For the text-containing cell, return its midpoint in [x, y] coordinate format. 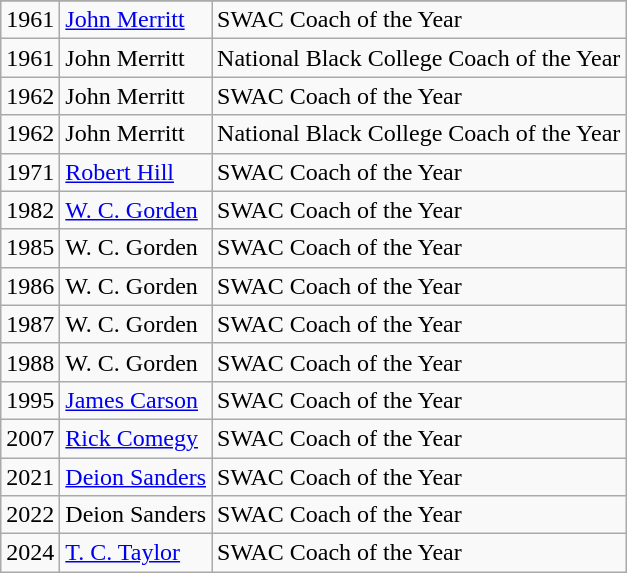
1971 [30, 172]
T. C. Taylor [136, 553]
Rick Comegy [136, 438]
1987 [30, 324]
1988 [30, 362]
Robert Hill [136, 172]
2021 [30, 477]
1982 [30, 210]
James Carson [136, 400]
2022 [30, 515]
2007 [30, 438]
1995 [30, 400]
1986 [30, 286]
1985 [30, 248]
2024 [30, 553]
